Return (x, y) of the center of cell containing provided text 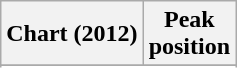
Peakposition (189, 34)
Chart (2012) (72, 34)
